Extract the (X, Y) coordinate from the center of the cell holding the provided text.  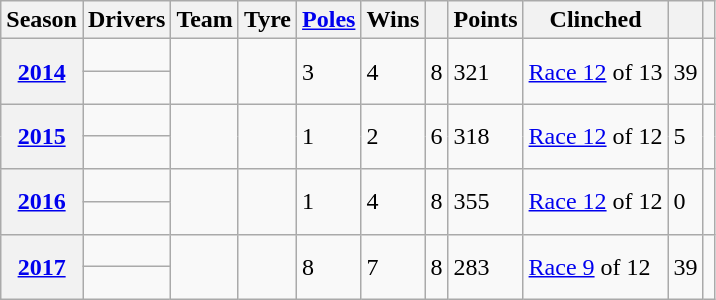
6 (436, 136)
Team (205, 20)
2016 (42, 202)
Race 9 of 12 (596, 266)
Poles (329, 20)
Points (486, 20)
5 (686, 136)
Wins (393, 20)
2017 (42, 266)
Race 12 of 13 (596, 72)
321 (486, 72)
Season (42, 20)
0 (686, 202)
318 (486, 136)
Tyre (267, 20)
7 (393, 266)
283 (486, 266)
355 (486, 202)
2 (393, 136)
2015 (42, 136)
3 (329, 72)
Drivers (126, 20)
2014 (42, 72)
Clinched (596, 20)
